Scan for the cell matching the given text and deliver its (x, y) coordinate at center. 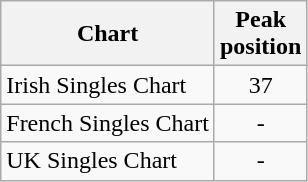
Irish Singles Chart (108, 85)
Chart (108, 34)
Peakposition (260, 34)
37 (260, 85)
UK Singles Chart (108, 161)
French Singles Chart (108, 123)
